Locate the cell with the specified text and output its (X, Y) center coordinate. 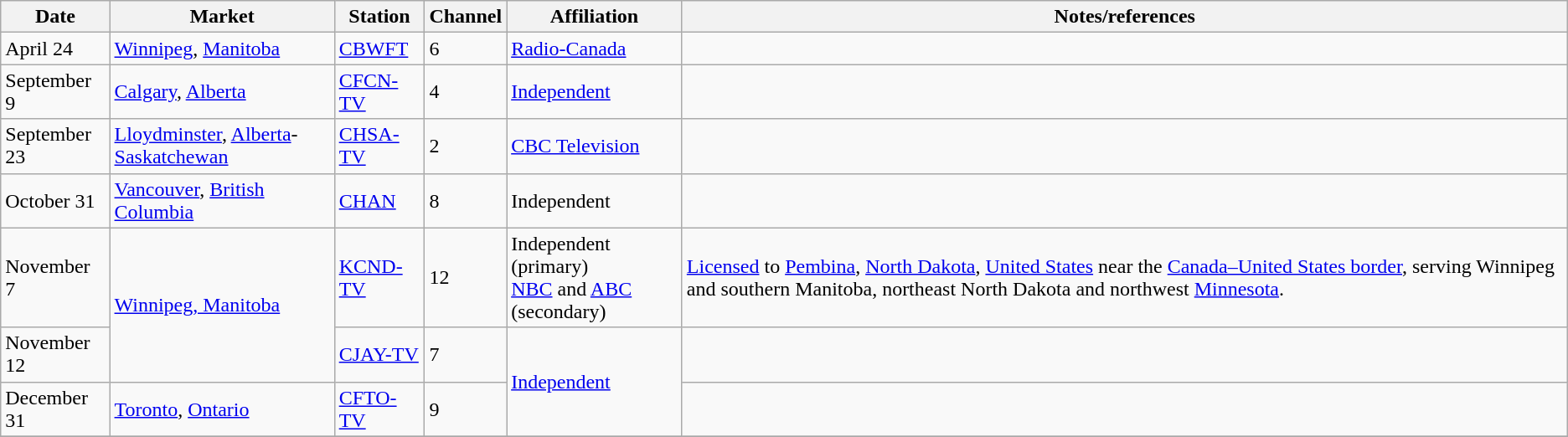
November 7 (55, 278)
8 (466, 201)
Channel (466, 17)
CBWFT (379, 49)
Station (379, 17)
Radio-Canada (595, 49)
12 (466, 278)
September 9 (55, 92)
November 12 (55, 355)
December 31 (55, 409)
Calgary, Alberta (222, 92)
Affiliation (595, 17)
April 24 (55, 49)
CFTO-TV (379, 409)
Vancouver, British Columbia (222, 201)
4 (466, 92)
September 23 (55, 146)
Notes/references (1124, 17)
CBC Television (595, 146)
7 (466, 355)
CJAY-TV (379, 355)
CHSA-TV (379, 146)
Market (222, 17)
Toronto, Ontario (222, 409)
Lloydminster, Alberta-Saskatchewan (222, 146)
CHAN (379, 201)
October 31 (55, 201)
2 (466, 146)
Independent (primary) NBC and ABC (secondary) (595, 278)
CFCN-TV (379, 92)
6 (466, 49)
KCND-TV (379, 278)
9 (466, 409)
Date (55, 17)
